Pinpoint the cell where the given text exists, returning its [x, y] midpoint coordinate. 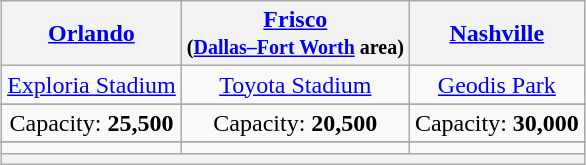
Exploria Stadium [92, 85]
Frisco (Dallas–Fort Worth area) [295, 34]
Capacity: 25,500 [92, 123]
Toyota Stadium [295, 85]
Nashville [496, 34]
Geodis Park [496, 85]
Capacity: 30,000 [496, 123]
Capacity: 20,500 [295, 123]
Orlando [92, 34]
